For the text-containing cell, return its midpoint in (X, Y) coordinate format. 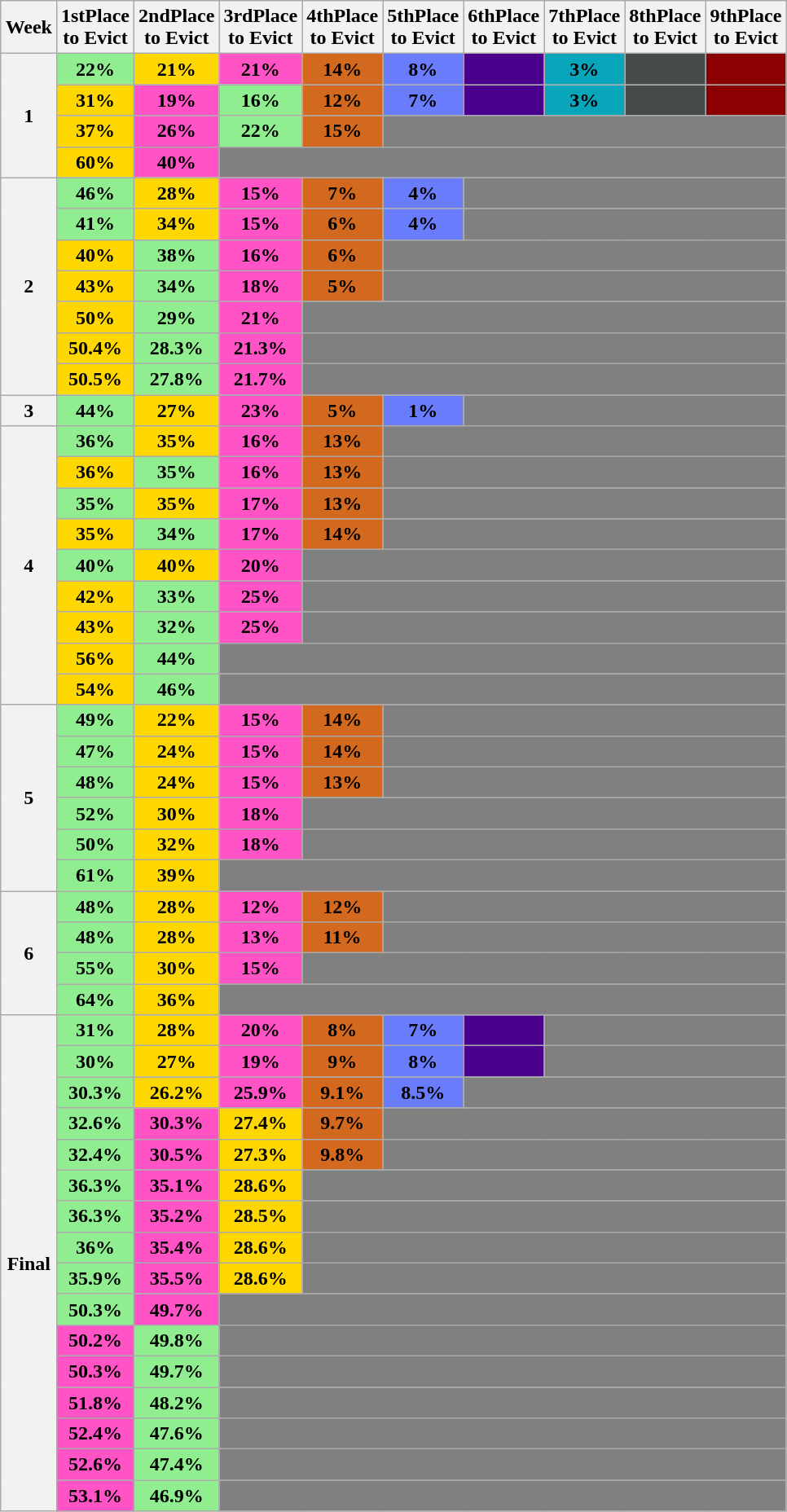
3 (29, 410)
30.5% (177, 1154)
7thPlaceto Evict (585, 28)
11% (342, 938)
52.4% (95, 1434)
29% (177, 317)
1stPlaceto Evict (95, 28)
Week (29, 28)
60% (95, 162)
4thPlaceto Evict (342, 28)
26.2% (177, 1092)
5thPlaceto Evict (424, 28)
55% (95, 969)
26% (177, 131)
51.8% (95, 1402)
37% (95, 131)
35.4% (177, 1247)
33% (177, 596)
1 (29, 116)
56% (95, 658)
53.1% (95, 1496)
6 (29, 953)
28.5% (261, 1216)
42% (95, 596)
9.8% (342, 1154)
48.2% (177, 1402)
54% (95, 689)
61% (95, 875)
47.4% (177, 1465)
21.7% (261, 379)
2 (29, 286)
50.4% (95, 348)
25.9% (261, 1092)
8.5% (424, 1092)
47.6% (177, 1434)
2ndPlaceto Evict (177, 28)
32.6% (95, 1123)
8thPlaceto Evict (665, 28)
9.1% (342, 1092)
21.3% (261, 348)
27.4% (261, 1123)
32.4% (95, 1154)
1% (424, 410)
Final (29, 1263)
41% (95, 224)
27.3% (261, 1154)
35.2% (177, 1216)
49% (95, 720)
6thPlaceto Evict (503, 28)
52.6% (95, 1465)
38% (177, 255)
9.7% (342, 1123)
47% (95, 751)
50.5% (95, 379)
39% (177, 875)
3rdPlaceto Evict (261, 28)
35.1% (177, 1185)
4 (29, 565)
28.3% (177, 348)
9thPlaceto Evict (746, 28)
35.5% (177, 1278)
64% (95, 1000)
9% (342, 1061)
5 (29, 798)
46.9% (177, 1496)
50.2% (95, 1340)
23% (261, 410)
49.8% (177, 1340)
27.8% (177, 379)
35.9% (95, 1278)
52% (95, 813)
